For the text-containing cell, return its midpoint in [x, y] coordinate format. 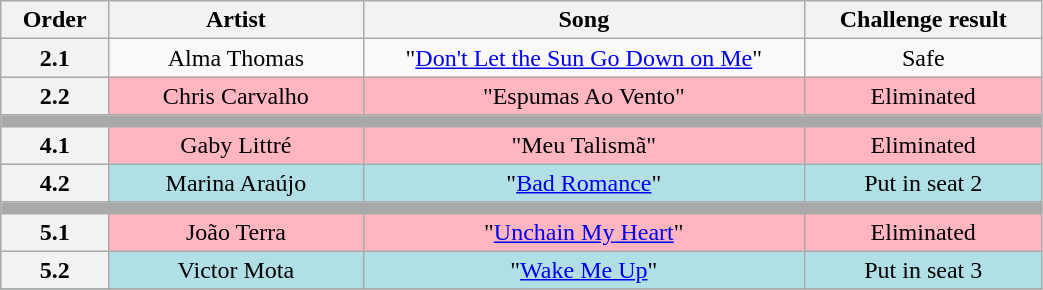
Chris Carvalho [236, 96]
Alma Thomas [236, 58]
Gaby Littré [236, 145]
João Terra [236, 232]
Marina Araújo [236, 183]
"Bad Romance" [584, 183]
Song [584, 20]
"Unchain My Heart" [584, 232]
"Wake Me Up" [584, 270]
4.2 [55, 183]
Put in seat 3 [923, 270]
4.1 [55, 145]
"Meu Talismã" [584, 145]
"Don't Let the Sun Go Down on Me" [584, 58]
2.1 [55, 58]
Victor Mota [236, 270]
Artist [236, 20]
5.2 [55, 270]
5.1 [55, 232]
Challenge result [923, 20]
Safe [923, 58]
Put in seat 2 [923, 183]
Order [55, 20]
"Espumas Ao Vento" [584, 96]
2.2 [55, 96]
